Return (X, Y) of the center of cell containing provided text 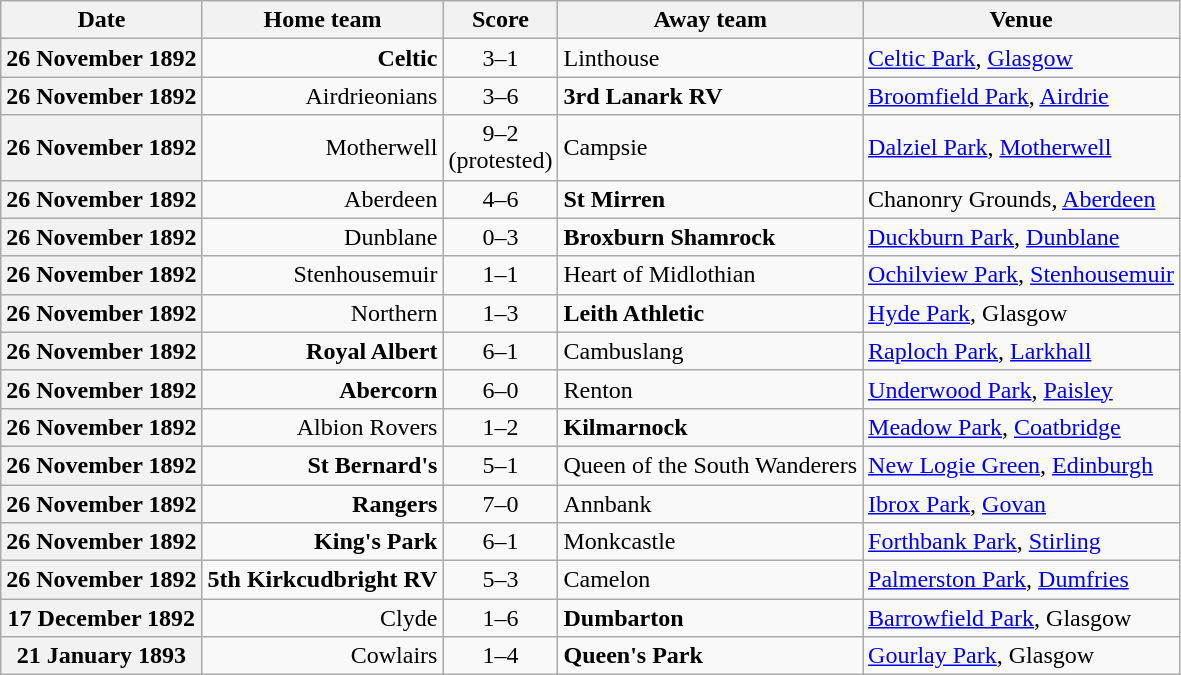
6–0 (500, 389)
Campsie (710, 148)
3–6 (500, 96)
Underwood Park, Paisley (1022, 389)
Broxburn Shamrock (710, 237)
St Bernard's (322, 465)
Stenhousemuir (322, 275)
St Mirren (710, 199)
3–1 (500, 58)
Date (102, 20)
Gourlay Park, Glasgow (1022, 656)
Broomfield Park, Airdrie (1022, 96)
Airdrieonians (322, 96)
Duckburn Park, Dunblane (1022, 237)
Albion Rovers (322, 427)
Dumbarton (710, 618)
17 December 1892 (102, 618)
Forthbank Park, Stirling (1022, 542)
Ochilview Park, Stenhousemuir (1022, 275)
Queen of the South Wanderers (710, 465)
Hyde Park, Glasgow (1022, 313)
Palmerston Park, Dumfries (1022, 580)
Ibrox Park, Govan (1022, 503)
Barrowfield Park, Glasgow (1022, 618)
Celtic (322, 58)
9–2(protested) (500, 148)
1–3 (500, 313)
3rd Lanark RV (710, 96)
Renton (710, 389)
Home team (322, 20)
Kilmarnock (710, 427)
Linthouse (710, 58)
5–1 (500, 465)
5–3 (500, 580)
7–0 (500, 503)
Motherwell (322, 148)
Raploch Park, Larkhall (1022, 351)
Heart of Midlothian (710, 275)
1–4 (500, 656)
Meadow Park, Coatbridge (1022, 427)
Away team (710, 20)
1–2 (500, 427)
Cowlairs (322, 656)
21 January 1893 (102, 656)
Celtic Park, Glasgow (1022, 58)
Chanonry Grounds, Aberdeen (1022, 199)
Score (500, 20)
Dalziel Park, Motherwell (1022, 148)
Dunblane (322, 237)
Venue (1022, 20)
1–1 (500, 275)
Northern (322, 313)
4–6 (500, 199)
Royal Albert (322, 351)
Cambuslang (710, 351)
Leith Athletic (710, 313)
Monkcastle (710, 542)
Rangers (322, 503)
Clyde (322, 618)
Abercorn (322, 389)
Queen's Park (710, 656)
King's Park (322, 542)
0–3 (500, 237)
1–6 (500, 618)
Annbank (710, 503)
Camelon (710, 580)
New Logie Green, Edinburgh (1022, 465)
5th Kirkcudbright RV (322, 580)
Aberdeen (322, 199)
